Capture the cell that displays the provided text and extract its [x, y] central coordinate. 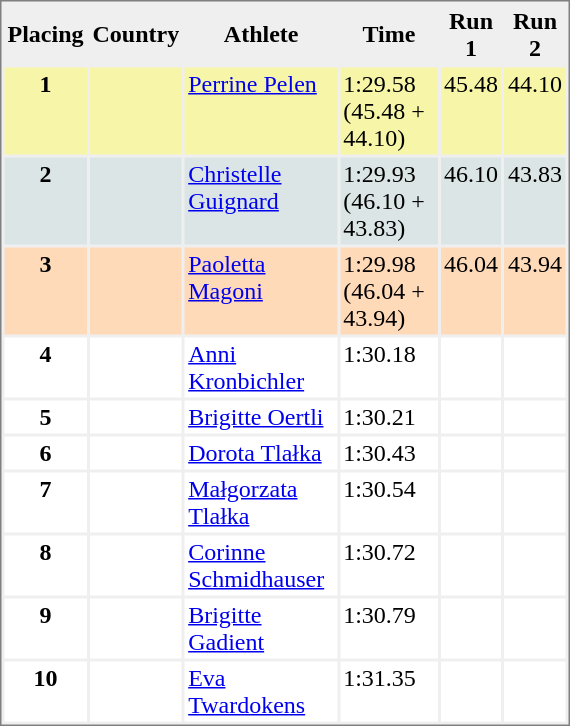
Paoletta Magoni [261, 292]
Eva Twardokens [261, 692]
10 [45, 692]
1:30.21 [388, 416]
Perrine Pelen [261, 112]
1:29.93 (46.10 + 43.83) [388, 202]
6 [45, 452]
5 [45, 416]
Placing [45, 34]
46.10 [472, 202]
3 [45, 292]
Małgorzata Tlałka [261, 502]
1:29.98 (46.04 + 43.94) [388, 292]
Brigitte Oertli [261, 416]
46.04 [472, 292]
1:30.79 [388, 628]
Anni Kronbichler [261, 368]
Country [136, 34]
1:30.72 [388, 566]
45.48 [472, 112]
8 [45, 566]
Dorota Tlałka [261, 452]
43.83 [534, 202]
44.10 [534, 112]
1 [45, 112]
Run 1 [472, 34]
43.94 [534, 292]
1:31.35 [388, 692]
4 [45, 368]
2 [45, 202]
9 [45, 628]
Christelle Guignard [261, 202]
Run 2 [534, 34]
Athlete [261, 34]
7 [45, 502]
1:30.54 [388, 502]
1:30.43 [388, 452]
Corinne Schmidhauser [261, 566]
1:30.18 [388, 368]
Time [388, 34]
Brigitte Gadient [261, 628]
1:29.58 (45.48 + 44.10) [388, 112]
